Search for the cell housing the specified text and yield its [x, y] center coordinate. 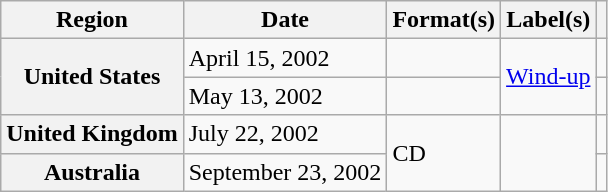
CD [444, 153]
April 15, 2002 [285, 58]
July 22, 2002 [285, 134]
Australia [92, 172]
Region [92, 20]
United Kingdom [92, 134]
Date [285, 20]
Label(s) [548, 20]
May 13, 2002 [285, 96]
Wind-up [548, 77]
United States [92, 77]
Format(s) [444, 20]
September 23, 2002 [285, 172]
